Determine the [x, y] coordinate at the center of the cell enclosing the given text.  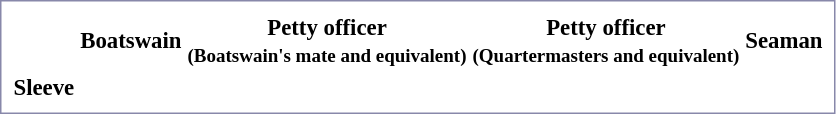
Sleeve [44, 87]
Petty officer(Quartermasters and equivalent) [606, 40]
Petty officer(Boatswain's mate and equivalent) [327, 40]
Seaman [784, 40]
Boatswain [131, 40]
